For the text-containing cell, return its midpoint in [X, Y] coordinate format. 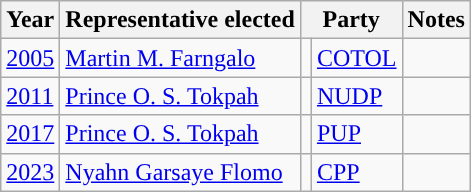
Nyahn Garsaye Flomo [180, 172]
Party [351, 20]
2017 [30, 134]
Year [30, 20]
Representative elected [180, 20]
COTOL [356, 58]
CPP [356, 172]
Martin M. Farngalo [180, 58]
2011 [30, 96]
NUDP [356, 96]
2005 [30, 58]
Notes [436, 20]
PUP [356, 134]
2023 [30, 172]
